Search for the cell housing the specified text and yield its (x, y) center coordinate. 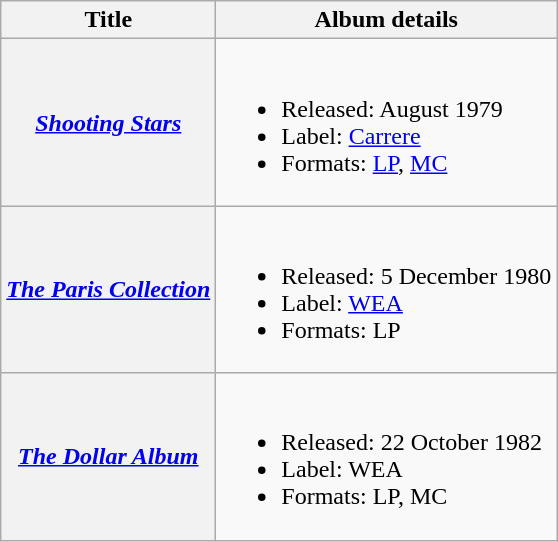
Released: 22 October 1982Label: WEAFormats: LP, MC (386, 456)
Released: 5 December 1980Label: WEAFormats: LP (386, 290)
Released: August 1979Label: CarrereFormats: LP, MC (386, 122)
Shooting Stars (108, 122)
The Paris Collection (108, 290)
Album details (386, 20)
The Dollar Album (108, 456)
Title (108, 20)
